Provide the (X, Y) coordinate of the cell's center where the given text is located.  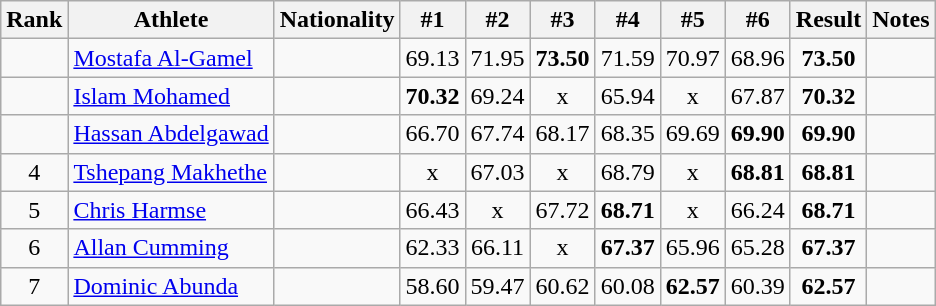
66.11 (498, 248)
68.17 (562, 134)
71.59 (628, 58)
68.79 (628, 172)
#6 (758, 20)
60.39 (758, 286)
67.87 (758, 96)
#3 (562, 20)
60.08 (628, 286)
67.74 (498, 134)
4 (34, 172)
66.43 (432, 210)
71.95 (498, 58)
Tshepang Makhethe (171, 172)
Nationality (337, 20)
#1 (432, 20)
Dominic Abunda (171, 286)
6 (34, 248)
66.24 (758, 210)
69.69 (692, 134)
Islam Mohamed (171, 96)
Rank (34, 20)
59.47 (498, 286)
Hassan Abdelgawad (171, 134)
60.62 (562, 286)
Chris Harmse (171, 210)
Notes (901, 20)
Athlete (171, 20)
68.35 (628, 134)
5 (34, 210)
#4 (628, 20)
7 (34, 286)
Allan Cumming (171, 248)
#2 (498, 20)
65.28 (758, 248)
65.94 (628, 96)
#5 (692, 20)
Result (828, 20)
65.96 (692, 248)
Mostafa Al-Gamel (171, 58)
62.33 (432, 248)
67.03 (498, 172)
66.70 (432, 134)
67.72 (562, 210)
69.24 (498, 96)
58.60 (432, 286)
69.13 (432, 58)
70.97 (692, 58)
68.96 (758, 58)
